For the text-containing cell, return its midpoint in [X, Y] coordinate format. 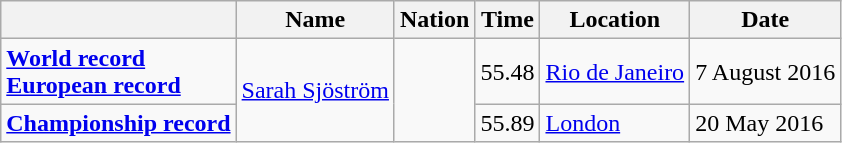
London [615, 123]
Date [766, 20]
Nation [434, 20]
55.89 [508, 123]
Location [615, 20]
World recordEuropean record [118, 72]
Sarah Sjöström [315, 90]
20 May 2016 [766, 123]
Name [315, 20]
Time [508, 20]
Championship record [118, 123]
55.48 [508, 72]
7 August 2016 [766, 72]
Rio de Janeiro [615, 72]
